Provide the (X, Y) coordinate of the cell's center where the given text is located.  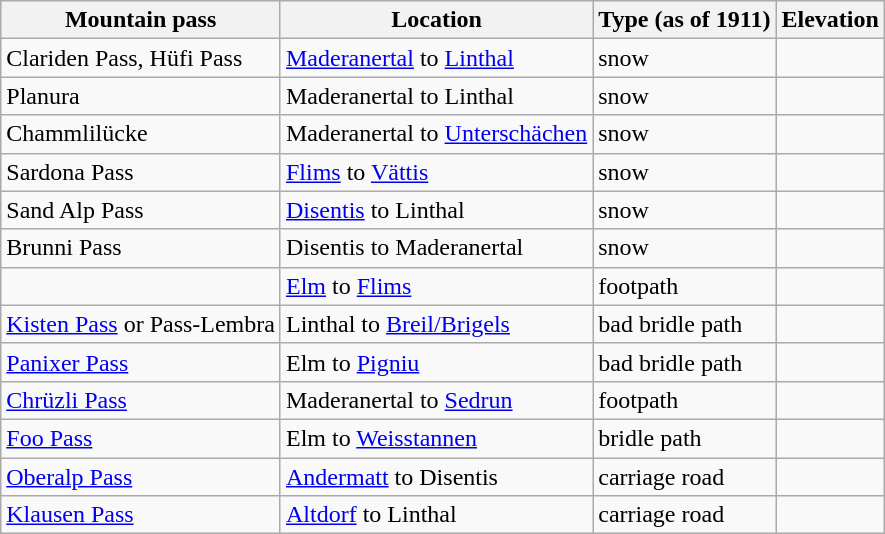
Elm to Pigniu (436, 362)
Type (as of 1911) (684, 20)
Foo Pass (141, 438)
Panixer Pass (141, 362)
Maderanertal to Sedrun (436, 400)
Brunni Pass (141, 248)
Elm to Flims (436, 286)
Andermatt to Disentis (436, 477)
Sand Alp Pass (141, 210)
Chammlilücke (141, 134)
Oberalp Pass (141, 477)
Disentis to Linthal (436, 210)
Chrüzli Pass (141, 400)
Planura (141, 96)
Klausen Pass (141, 515)
Maderanertal to Unterschächen (436, 134)
Altdorf to Linthal (436, 515)
Flims to Vättis (436, 172)
Linthal to Breil/Brigels (436, 324)
Mountain pass (141, 20)
Elm to Weisstannen (436, 438)
Sardona Pass (141, 172)
bridle path (684, 438)
Clariden Pass, Hüfi Pass (141, 58)
Disentis to Maderanertal (436, 248)
Elevation (830, 20)
Kisten Pass or Pass-Lembra (141, 324)
Location (436, 20)
